Extract the (x, y) coordinate from the center of the cell holding the provided text.  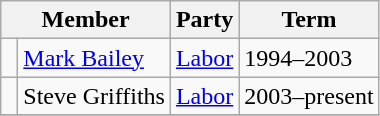
Mark Bailey (94, 58)
Member (86, 20)
Steve Griffiths (94, 96)
Party (204, 20)
1994–2003 (309, 58)
Term (309, 20)
2003–present (309, 96)
